Extract the (X, Y) coordinate from the center of the cell holding the provided text.  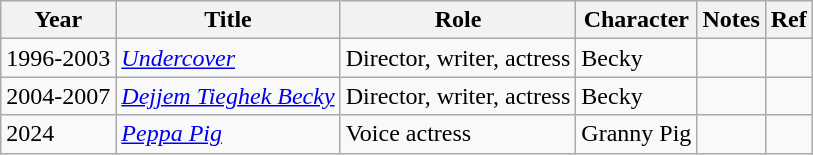
Undercover (228, 58)
Granny Pig (636, 134)
Notes (731, 20)
Title (228, 20)
Year (58, 20)
Voice actress (458, 134)
2024 (58, 134)
Peppa Pig (228, 134)
Dejjem Tieghek Becky (228, 96)
Character (636, 20)
Ref (788, 20)
1996-2003 (58, 58)
Role (458, 20)
2004-2007 (58, 96)
